Identify which cell holds the provided text, then report its [X, Y] central coordinate. 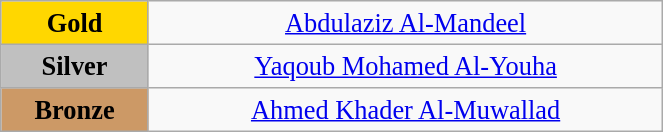
Bronze [75, 109]
Ahmed Khader Al-Muwallad [405, 109]
Gold [75, 22]
Silver [75, 66]
Abdulaziz Al-Mandeel [405, 22]
Yaqoub Mohamed Al-Youha [405, 66]
